Pinpoint the cell where the given text exists, returning its [x, y] midpoint coordinate. 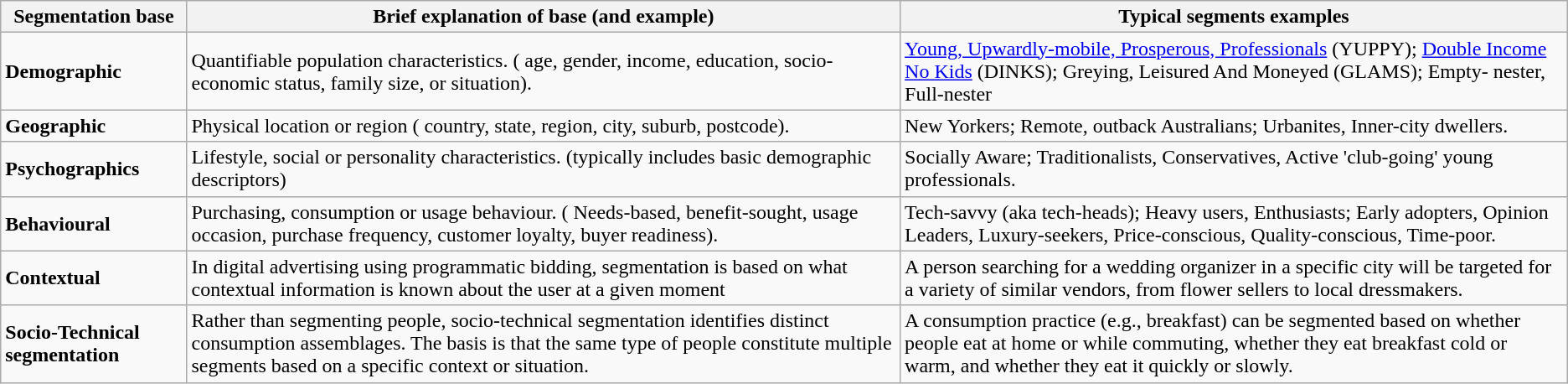
Behavioural [94, 223]
Purchasing, consumption or usage behaviour. ( Needs-based, benefit-sought, usage occasion, purchase frequency, customer loyalty, buyer readiness). [544, 223]
Socially Aware; Traditionalists, Conservatives, Active 'club-going' young professionals. [1235, 169]
Demographic [94, 71]
Contextual [94, 278]
Socio-Technical segmentation [94, 344]
Brief explanation of base (and example) [544, 17]
Segmentation base [94, 17]
Quantifiable population characteristics. ( age, gender, income, education, socio-economic status, family size, or situation). [544, 71]
Physical location or region ( country, state, region, city, suburb, postcode). [544, 126]
Typical segments examples [1235, 17]
Geographic [94, 126]
Psychographics [94, 169]
In digital advertising using programmatic bidding, segmentation is based on what contextual information is known about the user at a given moment [544, 278]
New Yorkers; Remote, outback Australians; Urbanites, Inner-city dwellers. [1235, 126]
Lifestyle, social or personality characteristics. (typically includes basic demographic descriptors) [544, 169]
